Capture the cell that displays the provided text and extract its [X, Y] central coordinate. 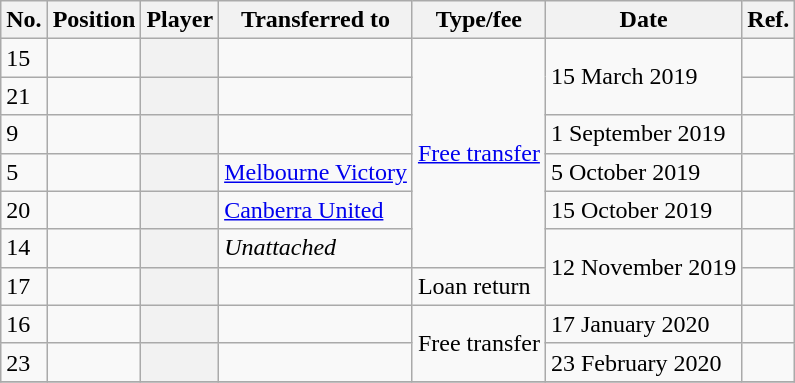
15 October 2019 [643, 210]
5 [24, 172]
9 [24, 134]
15 March 2019 [643, 77]
23 February 2020 [643, 362]
Position [94, 20]
Type/fee [478, 20]
Melbourne Victory [316, 172]
5 October 2019 [643, 172]
17 [24, 286]
17 January 2020 [643, 324]
1 September 2019 [643, 134]
Player [180, 20]
Ref. [768, 20]
15 [24, 58]
No. [24, 20]
16 [24, 324]
Unattached [316, 248]
Canberra United [316, 210]
21 [24, 96]
23 [24, 362]
Date [643, 20]
20 [24, 210]
Loan return [478, 286]
12 November 2019 [643, 267]
Transferred to [316, 20]
14 [24, 248]
